From the cell containing the given text, extract its center point as [X, Y] coordinate. 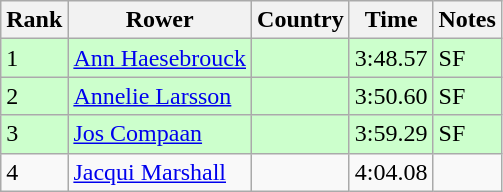
3:59.29 [391, 134]
Ann Haesebrouck [160, 58]
Annelie Larsson [160, 96]
Jacqui Marshall [160, 172]
4 [34, 172]
3:48.57 [391, 58]
3 [34, 134]
Notes [467, 20]
Time [391, 20]
Jos Compaan [160, 134]
4:04.08 [391, 172]
3:50.60 [391, 96]
2 [34, 96]
Country [301, 20]
Rower [160, 20]
Rank [34, 20]
1 [34, 58]
